Extract the (X, Y) coordinate from the center of the cell holding the provided text.  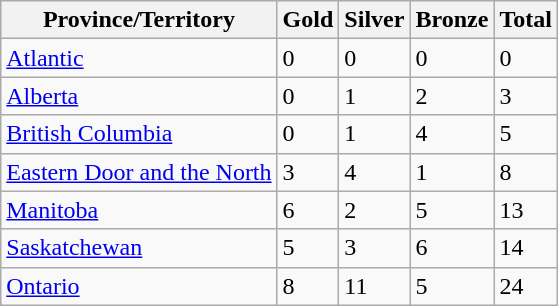
Total (526, 20)
Saskatchewan (139, 248)
Atlantic (139, 58)
Alberta (139, 96)
14 (526, 248)
11 (374, 286)
Province/Territory (139, 20)
Eastern Door and the North (139, 172)
Manitoba (139, 210)
Gold (308, 20)
Bronze (452, 20)
Silver (374, 20)
13 (526, 210)
24 (526, 286)
British Columbia (139, 134)
Ontario (139, 286)
